Search for the cell housing the specified text and yield its (X, Y) center coordinate. 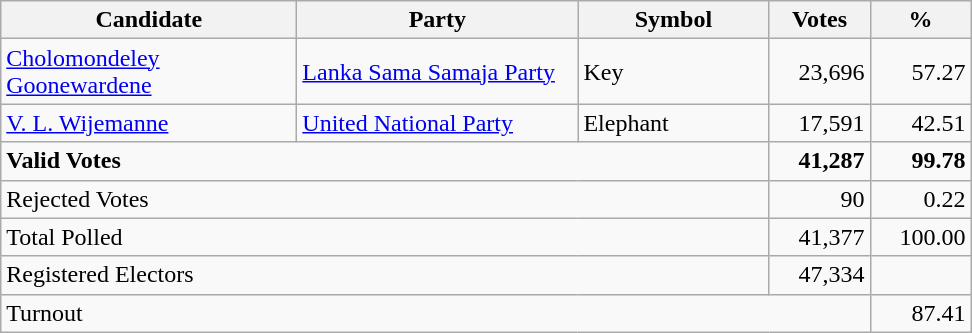
Valid Votes (385, 161)
Votes (820, 20)
100.00 (920, 237)
United National Party (438, 123)
57.27 (920, 72)
Elephant (674, 123)
41,287 (820, 161)
Cholomondeley Goonewardene (149, 72)
Total Polled (385, 237)
Lanka Sama Samaja Party (438, 72)
87.41 (920, 313)
Symbol (674, 20)
Registered Electors (385, 275)
99.78 (920, 161)
% (920, 20)
23,696 (820, 72)
0.22 (920, 199)
Party (438, 20)
Rejected Votes (385, 199)
Key (674, 72)
V. L. Wijemanne (149, 123)
90 (820, 199)
42.51 (920, 123)
Turnout (436, 313)
41,377 (820, 237)
47,334 (820, 275)
Candidate (149, 20)
17,591 (820, 123)
